Locate the cell with the specified text and output its [X, Y] center coordinate. 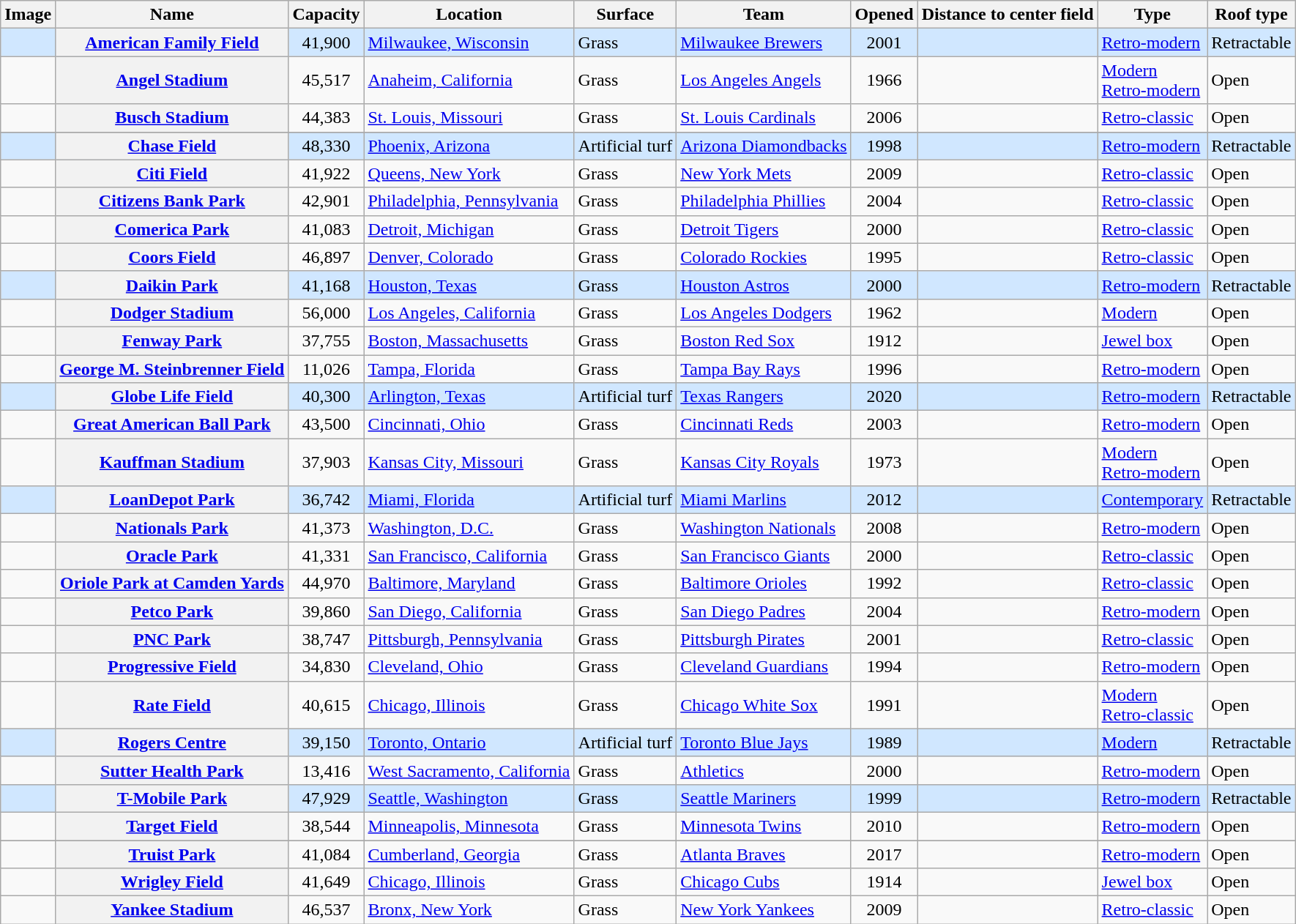
Wrigley Field [172, 882]
Daikin Park [172, 285]
Atlanta Braves [764, 854]
45,517 [327, 81]
Baltimore, Maryland [469, 584]
Toronto, Ontario [469, 742]
39,150 [327, 742]
Contemporary [1152, 500]
New York Mets [764, 174]
1999 [885, 798]
Athletics [764, 770]
San Francisco Giants [764, 556]
11,026 [327, 368]
Washington Nationals [764, 528]
41,168 [327, 285]
New York Yankees [764, 910]
41,083 [327, 229]
Surface [625, 15]
2006 [885, 118]
Arizona Diamondbacks [764, 146]
1966 [885, 81]
Oracle Park [172, 556]
Miami, Florida [469, 500]
Truist Park [172, 854]
Tampa, Florida [469, 368]
Seattle Mariners [764, 798]
Dodger Stadium [172, 313]
Houston, Texas [469, 285]
40,300 [327, 397]
2017 [885, 854]
Name [172, 15]
Los Angeles Dodgers [764, 313]
43,500 [327, 425]
Oriole Park at Camden Yards [172, 584]
Chase Field [172, 146]
George M. Steinbrenner Field [172, 368]
41,331 [327, 556]
Boston, Massachusetts [469, 340]
38,747 [327, 639]
1994 [885, 667]
San Diego Padres [764, 611]
Detroit Tigers [764, 229]
40,615 [327, 704]
Houston Astros [764, 285]
1989 [885, 742]
37,755 [327, 340]
Cumberland, Georgia [469, 854]
Roof type [1251, 15]
Queens, New York [469, 174]
Target Field [172, 826]
1914 [885, 882]
San Francisco, California [469, 556]
42,901 [327, 201]
56,000 [327, 313]
Chicago White Sox [764, 704]
Citizens Bank Park [172, 201]
Team [764, 15]
LoanDepot Park [172, 500]
Angel Stadium [172, 81]
Texas Rangers [764, 397]
Petco Park [172, 611]
ModernRetro-classic [1152, 704]
2010 [885, 826]
Location [469, 15]
Type [1152, 15]
1912 [885, 340]
Capacity [327, 15]
48,330 [327, 146]
American Family Field [172, 42]
West Sacramento, California [469, 770]
Citi Field [172, 174]
San Diego, California [469, 611]
Cincinnati Reds [764, 425]
1998 [885, 146]
Colorado Rockies [764, 257]
Minnesota Twins [764, 826]
Boston Red Sox [764, 340]
41,900 [327, 42]
36,742 [327, 500]
38,544 [327, 826]
Arlington, Texas [469, 397]
Seattle, Washington [469, 798]
T-Mobile Park [172, 798]
Anaheim, California [469, 81]
Los Angeles Angels [764, 81]
Los Angeles, California [469, 313]
Image [28, 15]
Sutter Health Park [172, 770]
Detroit, Michigan [469, 229]
2008 [885, 528]
Cleveland Guardians [764, 667]
PNC Park [172, 639]
Philadelphia, Pennsylvania [469, 201]
46,537 [327, 910]
44,970 [327, 584]
Milwaukee, Wisconsin [469, 42]
Toronto Blue Jays [764, 742]
Washington, D.C. [469, 528]
34,830 [327, 667]
Rogers Centre [172, 742]
41,922 [327, 174]
13,416 [327, 770]
41,649 [327, 882]
2012 [885, 500]
46,897 [327, 257]
Tampa Bay Rays [764, 368]
Nationals Park [172, 528]
44,383 [327, 118]
1995 [885, 257]
Fenway Park [172, 340]
Kansas City Royals [764, 463]
Comerica Park [172, 229]
37,903 [327, 463]
Minneapolis, Minnesota [469, 826]
41,373 [327, 528]
2003 [885, 425]
Globe Life Field [172, 397]
Rate Field [172, 704]
Chicago Cubs [764, 882]
47,929 [327, 798]
39,860 [327, 611]
Miami Marlins [764, 500]
Kauffman Stadium [172, 463]
1996 [885, 368]
Great American Ball Park [172, 425]
St. Louis Cardinals [764, 118]
2020 [885, 397]
Cincinnati, Ohio [469, 425]
Distance to center field [1008, 15]
1962 [885, 313]
1973 [885, 463]
Philadelphia Phillies [764, 201]
Kansas City, Missouri [469, 463]
Bronx, New York [469, 910]
Phoenix, Arizona [469, 146]
Pittsburgh Pirates [764, 639]
Coors Field [172, 257]
41,084 [327, 854]
Cleveland, Ohio [469, 667]
1991 [885, 704]
Denver, Colorado [469, 257]
Pittsburgh, Pennsylvania [469, 639]
Baltimore Orioles [764, 584]
St. Louis, Missouri [469, 118]
Opened [885, 15]
Busch Stadium [172, 118]
1992 [885, 584]
Yankee Stadium [172, 910]
Progressive Field [172, 667]
Milwaukee Brewers [764, 42]
